For the text-containing cell, return its midpoint in [X, Y] coordinate format. 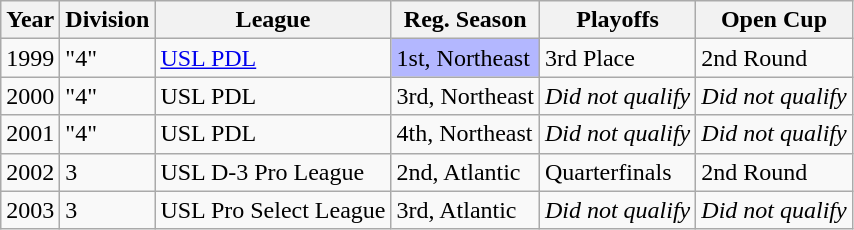
USL Pro Select League [273, 210]
Reg. Season [465, 20]
League [273, 20]
1999 [30, 58]
USL D-3 Pro League [273, 172]
3rd Place [617, 58]
3rd, Atlantic [465, 210]
Year [30, 20]
3rd, Northeast [465, 96]
4th, Northeast [465, 134]
2003 [30, 210]
2000 [30, 96]
Open Cup [774, 20]
1st, Northeast [465, 58]
Quarterfinals [617, 172]
2001 [30, 134]
2nd, Atlantic [465, 172]
Division [108, 20]
2002 [30, 172]
Playoffs [617, 20]
